Detect which cell encompasses the target text, then output its (X, Y) center coordinate. 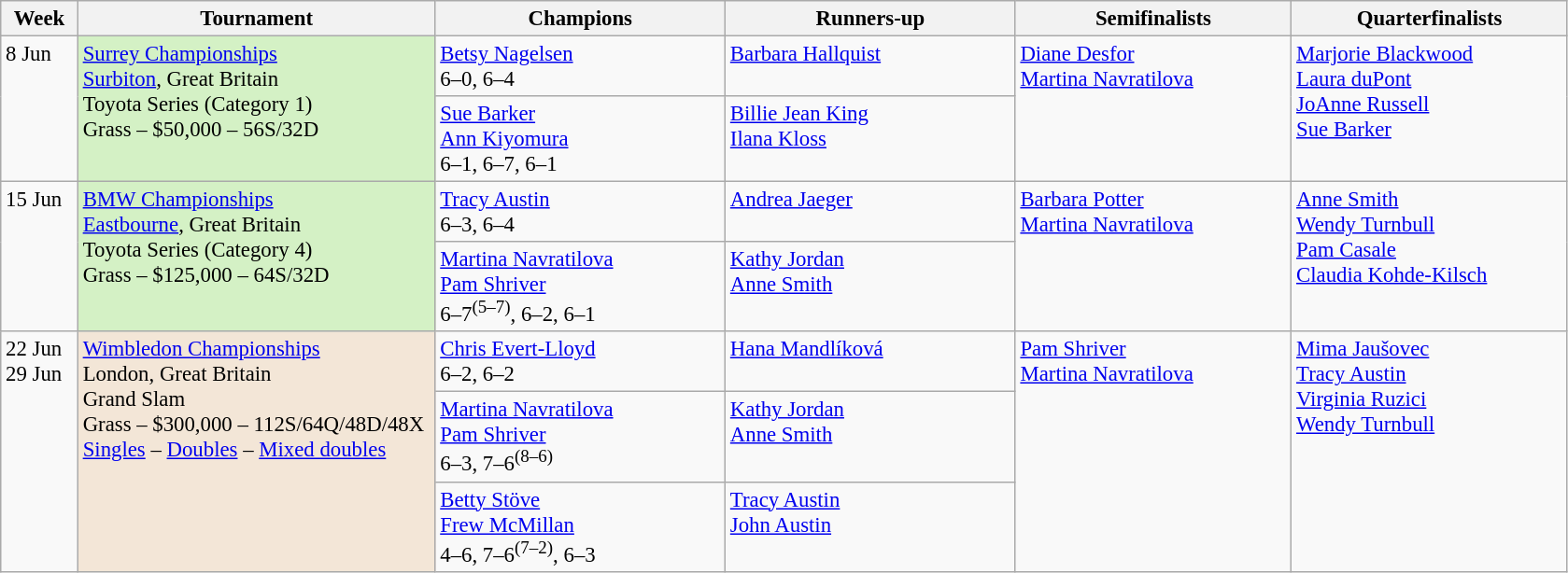
Mima Jaušovec Tracy Austin Virginia Ruzici Wendy Turnbull (1430, 452)
Hana Mandlíková (870, 362)
Martina Navratilova Pam Shriver 6–7(5–7), 6–2, 6–1 (581, 286)
Marjorie Blackwood Laura duPont JoAnne Russell Sue Barker (1430, 109)
Wimbledon Championships London, Great BritainGrand SlamGrass – $300,000 – 112S/64Q/48D/48X Singles – Doubles – Mixed doubles (256, 452)
Anne Smith Wendy Turnbull Pam Casale Claudia Kohde-Kilsch (1430, 258)
Diane Desfor Martina Navratilova (1153, 109)
Surrey Championships Surbiton, Great BritainToyota Series (Category 1)Grass – $50,000 – 56S/32D (256, 109)
22 Jun29 Jun (39, 452)
Barbara Hallquist (870, 67)
Billie Jean King Ilana Kloss (870, 139)
8 Jun (39, 109)
Martina Navratilova Pam Shriver 6–3, 7–6(8–6) (581, 437)
Tournament (256, 19)
Quarterfinalists (1430, 19)
Week (39, 19)
Sue Barker Ann Kiyomura 6–1, 6–7, 6–1 (581, 139)
Andrea Jaeger (870, 213)
Tracy Austin John Austin (870, 526)
Betsy Nagelsen6–0, 6–4 (581, 67)
Chris Evert-Lloyd 6–2, 6–2 (581, 362)
Runners-up (870, 19)
Champions (581, 19)
Pam Shriver Martina Navratilova (1153, 452)
Betty Stöve Frew McMillan 4–6, 7–6(7–2), 6–3 (581, 526)
Semifinalists (1153, 19)
15 Jun (39, 258)
BMW Championships Eastbourne, Great BritainToyota Series (Category 4)Grass – $125,000 – 64S/32D (256, 258)
Barbara Potter Martina Navratilova (1153, 258)
Tracy Austin6–3, 6–4 (581, 213)
